Provide the [X, Y] coordinate of the cell's center where the given text is located.  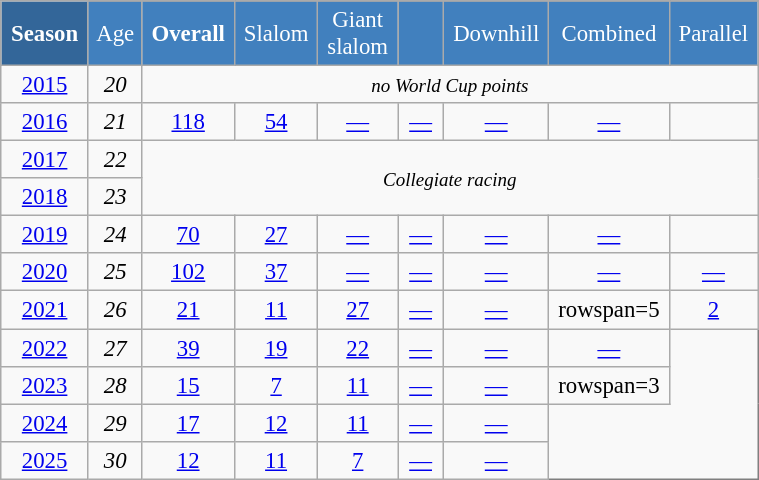
118 [188, 122]
Parallel [714, 34]
19 [276, 348]
28 [115, 385]
2016 [45, 122]
Collegiate racing [450, 178]
2025 [45, 460]
Slalom [276, 34]
17 [188, 423]
70 [188, 235]
2020 [45, 273]
30 [115, 460]
rowspan=3 [609, 385]
25 [115, 273]
2015 [45, 85]
2024 [45, 423]
37 [276, 273]
39 [188, 348]
Combined [609, 34]
15 [188, 385]
Overall [188, 34]
2021 [45, 310]
2017 [45, 160]
102 [188, 273]
20 [115, 85]
2022 [45, 348]
2019 [45, 235]
Season [45, 34]
Downhill [496, 34]
24 [115, 235]
2 [714, 310]
Giantslalom [358, 34]
26 [115, 310]
54 [276, 122]
29 [115, 423]
2018 [45, 197]
Age [115, 34]
2023 [45, 385]
rowspan=5 [609, 310]
23 [115, 197]
no World Cup points [450, 85]
